Scan for the cell matching the given text and deliver its [X, Y] coordinate at center. 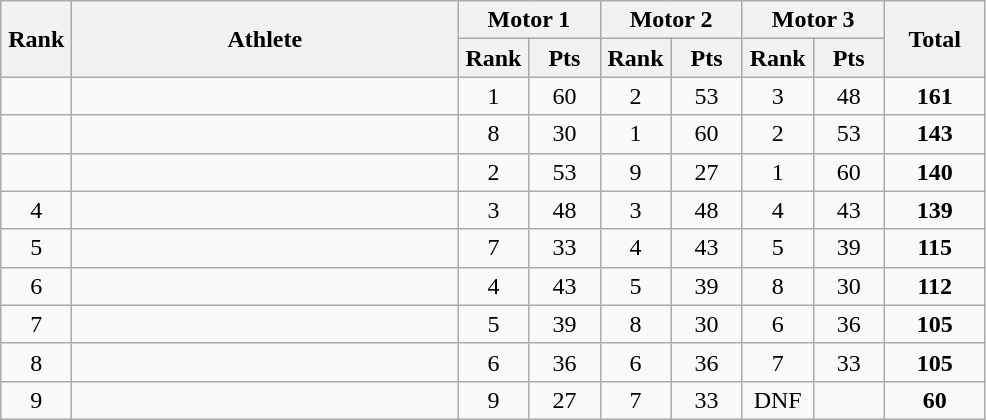
140 [934, 172]
Total [934, 39]
161 [934, 96]
143 [934, 134]
112 [934, 286]
115 [934, 248]
139 [934, 210]
DNF [778, 400]
Motor 1 [529, 20]
Athlete [265, 39]
Motor 2 [671, 20]
Motor 3 [813, 20]
